Pinpoint the cell where the given text exists, returning its [X, Y] midpoint coordinate. 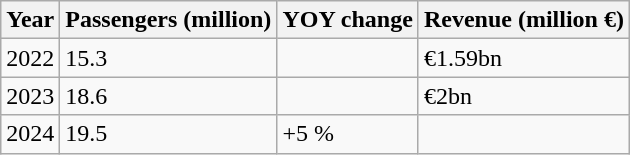
19.5 [168, 134]
18.6 [168, 96]
YOY change [348, 20]
2023 [30, 96]
+5 % [348, 134]
15.3 [168, 58]
Passengers (million) [168, 20]
2022 [30, 58]
€2bn [524, 96]
Revenue (million €) [524, 20]
€1.59bn [524, 58]
2024 [30, 134]
Year [30, 20]
